From the cell containing the given text, extract its center point as [X, Y] coordinate. 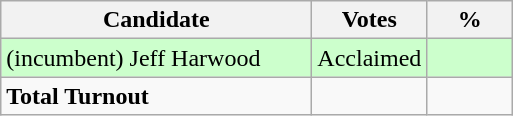
Candidate [156, 20]
Votes [370, 20]
(incumbent) Jeff Harwood [156, 58]
Total Turnout [156, 96]
Acclaimed [370, 58]
% [470, 20]
